Determine the (X, Y) coordinate at the center of the cell enclosing the given text.  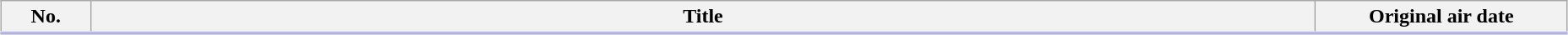
Original air date (1441, 17)
Title (703, 17)
No. (46, 17)
